Locate the cell with the specified text and output its (X, Y) center coordinate. 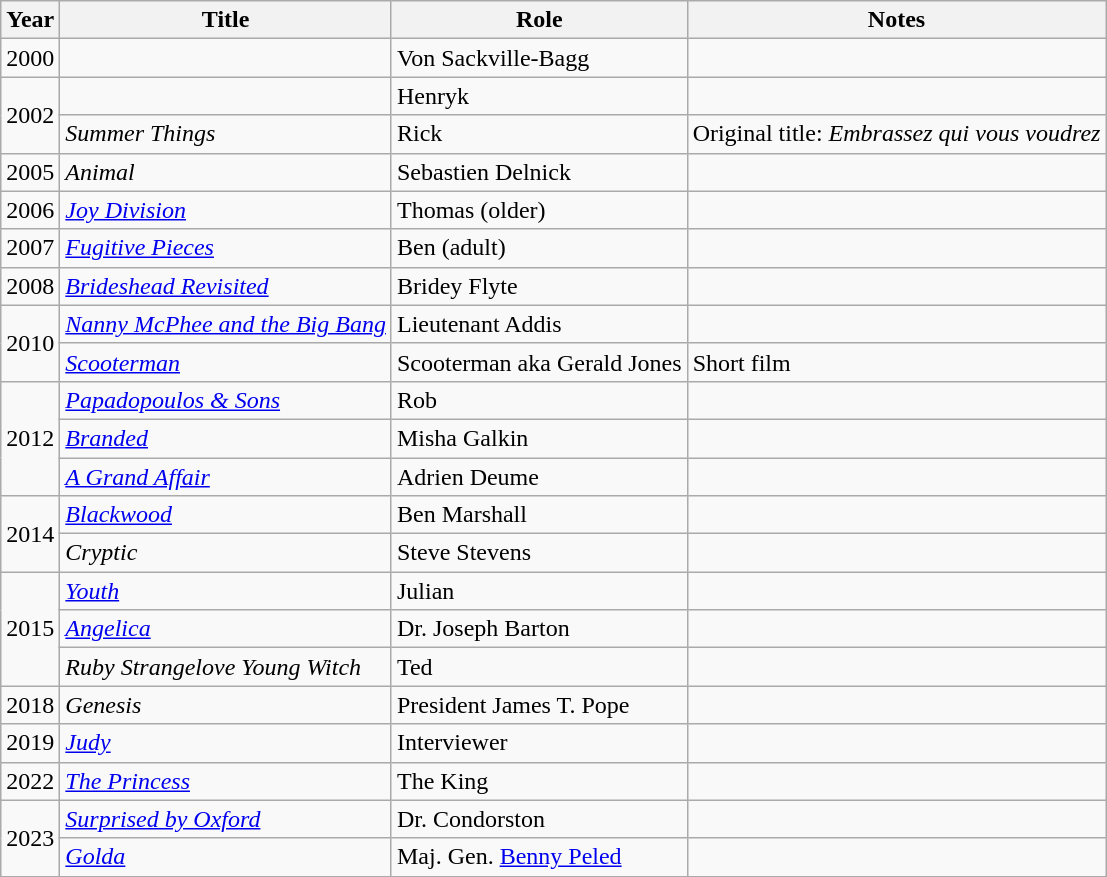
2014 (30, 534)
2010 (30, 343)
2015 (30, 629)
Ben (adult) (539, 248)
Maj. Gen. Benny Peled (539, 857)
Scooterman (226, 362)
Title (226, 20)
Interviewer (539, 743)
2008 (30, 286)
Rick (539, 134)
Year (30, 20)
Youth (226, 591)
Ben Marshall (539, 515)
Joy Division (226, 210)
Von Sackville-Bagg (539, 58)
A Grand Affair (226, 477)
Lieutenant Addis (539, 324)
Blackwood (226, 515)
Misha Galkin (539, 438)
Ted (539, 667)
Branded (226, 438)
2007 (30, 248)
2005 (30, 172)
Judy (226, 743)
Surprised by Oxford (226, 819)
Thomas (older) (539, 210)
Adrien Deume (539, 477)
Fugitive Pieces (226, 248)
Golda (226, 857)
2018 (30, 705)
Nanny McPhee and the Big Bang (226, 324)
Genesis (226, 705)
Brideshead Revisited (226, 286)
President James T. Pope (539, 705)
Short film (896, 362)
Dr. Joseph Barton (539, 629)
2022 (30, 781)
Sebastien Delnick (539, 172)
Role (539, 20)
2000 (30, 58)
Summer Things (226, 134)
2002 (30, 115)
Notes (896, 20)
Julian (539, 591)
2019 (30, 743)
Papadopoulos & Sons (226, 400)
2023 (30, 838)
Rob (539, 400)
Angelica (226, 629)
Henryk (539, 96)
Bridey Flyte (539, 286)
Scooterman aka Gerald Jones (539, 362)
Original title: Embrassez qui vous voudrez (896, 134)
Cryptic (226, 553)
Animal (226, 172)
Dr. Condorston (539, 819)
Ruby Strangelove Young Witch (226, 667)
The King (539, 781)
2012 (30, 438)
The Princess (226, 781)
Steve Stevens (539, 553)
2006 (30, 210)
